Provide the (x, y) coordinate of the cell's center where the given text is located.  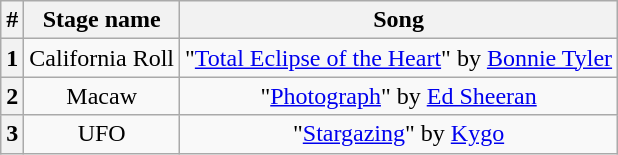
Macaw (102, 96)
"Stargazing" by Kygo (399, 134)
UFO (102, 134)
1 (12, 58)
"Total Eclipse of the Heart" by Bonnie Tyler (399, 58)
California Roll (102, 58)
3 (12, 134)
# (12, 20)
Song (399, 20)
2 (12, 96)
"Photograph" by Ed Sheeran (399, 96)
Stage name (102, 20)
